Find where the given text appears and provide that cell's center as [X, Y] coordinate. 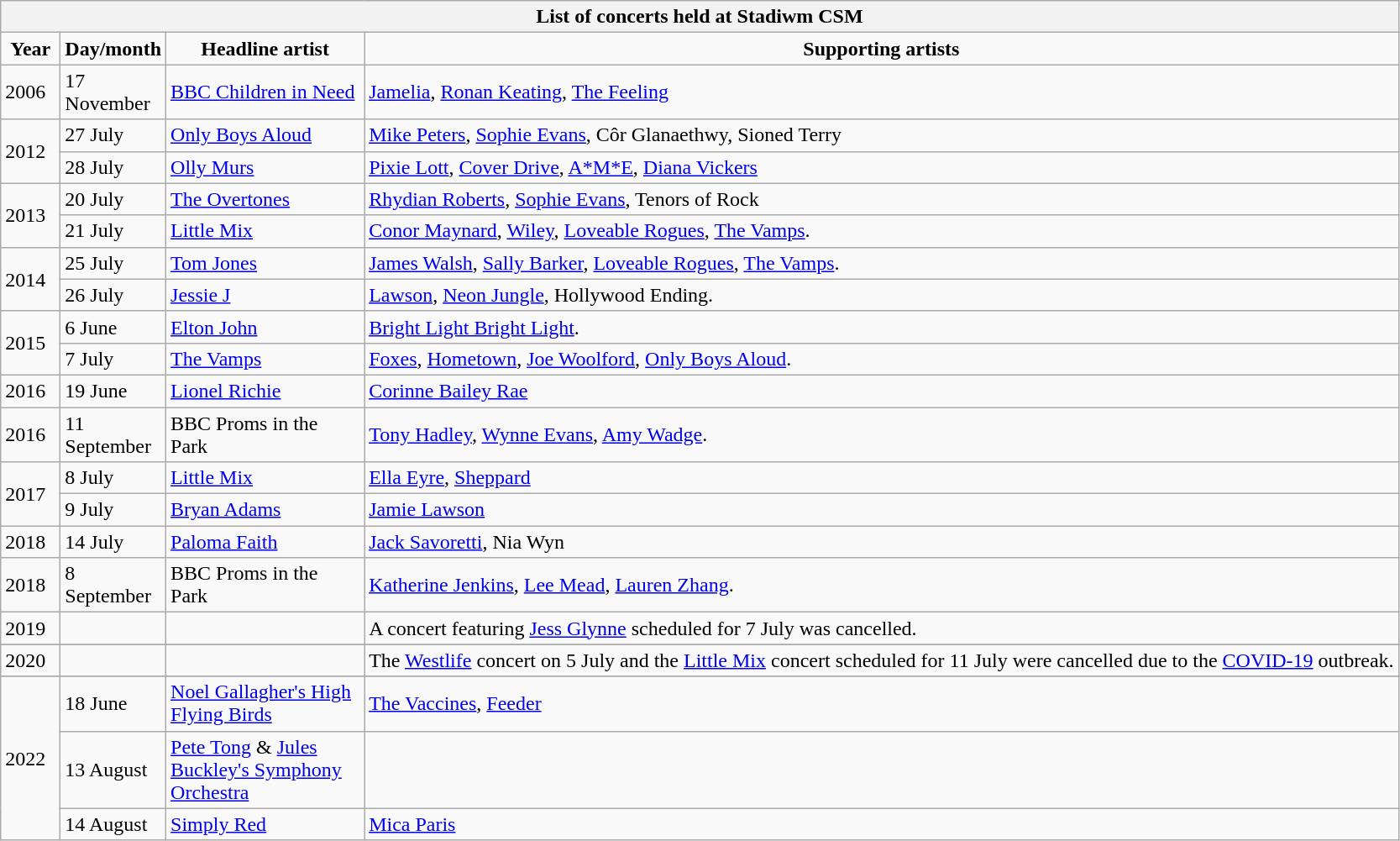
James Walsh, Sally Barker, Loveable Rogues, The Vamps. [882, 263]
Pete Tong & Jules Buckley's Symphony Orchestra [265, 770]
Ella Eyre, Sheppard [882, 478]
Jamie Lawson [882, 510]
2015 [30, 343]
Bryan Adams [265, 510]
8 July [113, 478]
Headline artist [265, 49]
20 July [113, 199]
18 June [113, 704]
2022 [30, 758]
2020 [30, 660]
26 July [113, 295]
The Overtones [265, 199]
2014 [30, 279]
9 July [113, 510]
2006 [30, 92]
28 July [113, 167]
Rhydian Roberts, Sophie Evans, Tenors of Rock [882, 199]
25 July [113, 263]
13 August [113, 770]
Mica Paris [882, 824]
Lawson, Neon Jungle, Hollywood Ending. [882, 295]
Year [30, 49]
Tom Jones [265, 263]
Olly Murs [265, 167]
2012 [30, 151]
Jessie J [265, 295]
Pixie Lott, Cover Drive, A*M*E, Diana Vickers [882, 167]
8 September [113, 585]
Jack Savoretti, Nia Wyn [882, 542]
The Westlife concert on 5 July and the Little Mix concert scheduled for 11 July were cancelled due to the COVID-19 outbreak. [882, 660]
Mike Peters, Sophie Evans, Côr Glanaethwy, Sioned Terry [882, 135]
Only Boys Aloud [265, 135]
The Vamps [265, 359]
Jamelia, Ronan Keating, The Feeling [882, 92]
14 July [113, 542]
14 August [113, 824]
Elton John [265, 327]
Katherine Jenkins, Lee Mead, Lauren Zhang. [882, 585]
17 November [113, 92]
Tony Hadley, Wynne Evans, Amy Wadge. [882, 434]
6 June [113, 327]
19 June [113, 391]
7 July [113, 359]
Bright Light Bright Light. [882, 327]
27 July [113, 135]
Foxes, Hometown, Joe Woolford, Only Boys Aloud. [882, 359]
BBC Children in Need [265, 92]
11 September [113, 434]
Corinne Bailey Rae [882, 391]
Conor Maynard, Wiley, Loveable Rogues, The Vamps. [882, 231]
Paloma Faith [265, 542]
Lionel Richie [265, 391]
2019 [30, 628]
List of concerts held at Stadiwm CSM [700, 17]
Day/month [113, 49]
Noel Gallagher's High Flying Birds [265, 704]
Simply Red [265, 824]
A concert featuring Jess Glynne scheduled for 7 July was cancelled. [882, 628]
2017 [30, 494]
Supporting artists [882, 49]
21 July [113, 231]
2013 [30, 215]
The Vaccines, Feeder [882, 704]
